Identify which cell holds the provided text, then report its [X, Y] central coordinate. 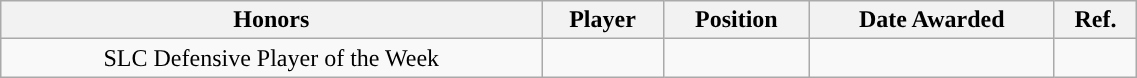
Date Awarded [931, 20]
Player [602, 20]
SLC Defensive Player of the Week [272, 58]
Ref. [1096, 20]
Honors [272, 20]
Position [736, 20]
